Output the [x, y] coordinate of the center of the cell containing the given text.  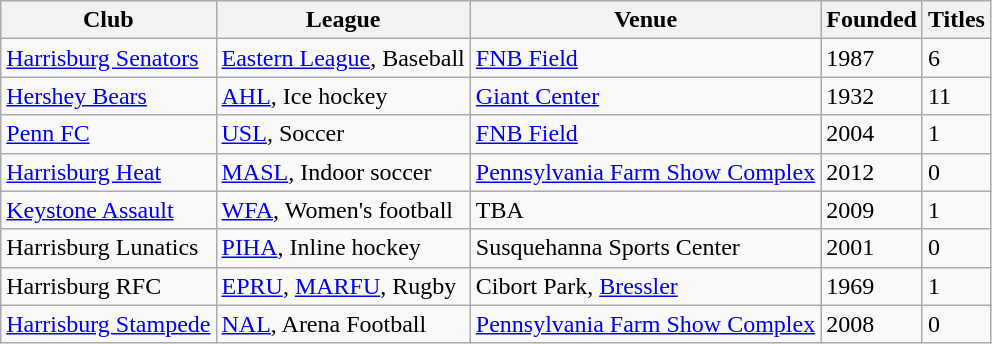
Eastern League, Baseball [343, 58]
MASL, Indoor soccer [343, 172]
Harrisburg RFC [108, 286]
Susquehanna Sports Center [645, 248]
League [343, 20]
11 [956, 96]
EPRU, MARFU, Rugby [343, 286]
Harrisburg Senators [108, 58]
2012 [872, 172]
Founded [872, 20]
Hershey Bears [108, 96]
2009 [872, 210]
Venue [645, 20]
PIHA, Inline hockey [343, 248]
AHL, Ice hockey [343, 96]
Giant Center [645, 96]
2008 [872, 324]
USL, Soccer [343, 134]
Titles [956, 20]
2004 [872, 134]
1932 [872, 96]
Cibort Park, Bressler [645, 286]
WFA, Women's football [343, 210]
1987 [872, 58]
Keystone Assault [108, 210]
TBA [645, 210]
NAL, Arena Football [343, 324]
Harrisburg Heat [108, 172]
6 [956, 58]
Club [108, 20]
2001 [872, 248]
Penn FC [108, 134]
1969 [872, 286]
Harrisburg Lunatics [108, 248]
Harrisburg Stampede [108, 324]
